Locate the cell with the specified text and output its (X, Y) center coordinate. 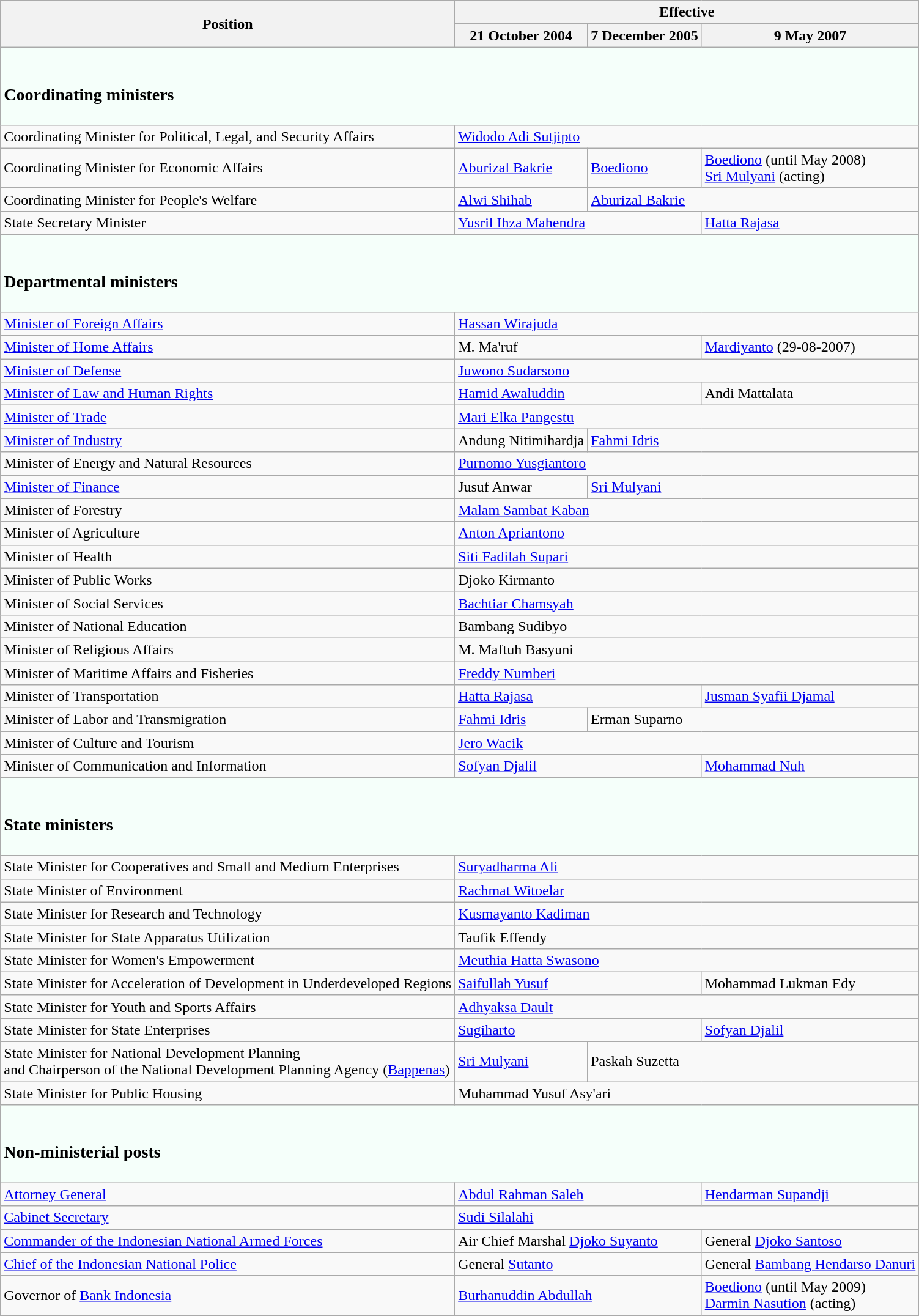
Mohammad Lukman Edy (810, 983)
Hendarman Supandji (810, 1194)
Non-ministerial posts (460, 1144)
Minister of Forestry (227, 510)
Mari Elka Pangestu (687, 417)
9 May 2007 (810, 35)
Muhammad Yusuf Asy'ari (687, 1093)
Coordinating Minister for Economic Affairs (227, 168)
Minister of National Education (227, 626)
State Minister of Environment (227, 890)
Boediono (until May 2009)Darmin Nasution (acting) (810, 1295)
Andi Mattalata (810, 394)
Coordinating ministers (460, 86)
Yusril Ihza Mahendra (578, 223)
State Minister for Public Housing (227, 1093)
Minister of Culture and Tourism (227, 743)
M. Ma'ruf (578, 347)
Bachtiar Chamsyah (687, 603)
Minister of Health (227, 556)
Taufik Effendy (687, 937)
Suryadharma Ali (687, 867)
Adhyaksa Dault (687, 1007)
State Minister for Youth and Sports Affairs (227, 1007)
Attorney General (227, 1194)
Erman Suparno (753, 720)
Minister of Foreign Affairs (227, 324)
21 October 2004 (521, 35)
Paskah Suzetta (753, 1062)
7 December 2005 (644, 35)
M. Maftuh Basyuni (687, 649)
Malam Sambat Kaban (687, 510)
Minister of Defense (227, 371)
Meuthia Hatta Swasono (687, 960)
Commander of the Indonesian National Armed Forces (227, 1241)
General Bambang Hendarso Danuri (810, 1264)
Djoko Kirmanto (687, 580)
Mardiyanto (29-08-2007) (810, 347)
Coordinating Minister for People's Welfare (227, 199)
Burhanuddin Abdullah (578, 1295)
Cabinet Secretary (227, 1218)
State Minister for Women's Empowerment (227, 960)
Hassan Wirajuda (687, 324)
Jusman Syafii Djamal (810, 697)
Minister of Public Works (227, 580)
Minister of Transportation (227, 697)
Anton Apriantono (687, 533)
Boediono (until May 2008)Sri Mulyani (acting) (810, 168)
Bambang Sudibyo (687, 626)
Air Chief Marshal Djoko Suyanto (578, 1241)
State Minister for Cooperatives and Small and Medium Enterprises (227, 867)
Freddy Numberi (687, 673)
Coordinating Minister for Political, Legal, and Security Affairs (227, 136)
Minister of Agriculture (227, 533)
Boediono (644, 168)
State Minister for Research and Technology (227, 914)
Jero Wacik (687, 743)
Abdul Rahman Saleh (578, 1194)
Minister of Home Affairs (227, 347)
Minister of Trade (227, 417)
Departmental ministers (460, 273)
Governor of Bank Indonesia (227, 1295)
Chief of the Indonesian National Police (227, 1264)
Rachmat Witoelar (687, 890)
Minister of Industry (227, 440)
Sugiharto (578, 1030)
State ministers (460, 817)
Purnomo Yusgiantoro (687, 464)
Position (227, 24)
Andung Nitimihardja (521, 440)
Minister of Social Services (227, 603)
State Minister for Acceleration of Development in Underdeveloped Regions (227, 983)
State Secretary Minister (227, 223)
Siti Fadilah Supari (687, 556)
General Djoko Santoso (810, 1241)
State Minister for National Development Planningand Chairperson of the National Development Planning Agency (Bappenas) (227, 1062)
Minister of Religious Affairs (227, 649)
Hamid Awaluddin (578, 394)
Minister of Law and Human Rights (227, 394)
Sudi Silalahi (687, 1218)
Juwono Sudarsono (687, 371)
State Minister for State Enterprises (227, 1030)
Minister of Finance (227, 487)
Mohammad Nuh (810, 766)
Jusuf Anwar (521, 487)
Minister of Labor and Transmigration (227, 720)
Effective (687, 12)
State Minister for State Apparatus Utilization (227, 937)
Minister of Energy and Natural Resources (227, 464)
Widodo Adi Sutjipto (687, 136)
Alwi Shihab (521, 199)
Minister of Maritime Affairs and Fisheries (227, 673)
General Sutanto (578, 1264)
Minister of Communication and Information (227, 766)
Saifullah Yusuf (578, 983)
Kusmayanto Kadiman (687, 914)
